For the text-containing cell, return its midpoint in [x, y] coordinate format. 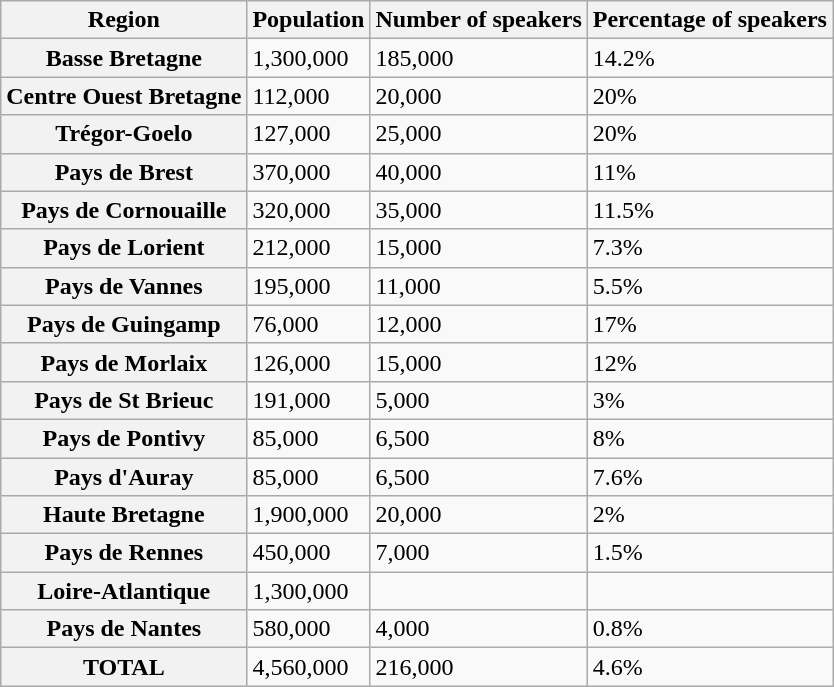
7,000 [478, 553]
8% [710, 438]
2% [710, 515]
216,000 [478, 667]
Pays de St Brieuc [124, 400]
Population [308, 20]
7.6% [710, 477]
127,000 [308, 134]
4,000 [478, 629]
Centre Ouest Bretagne [124, 96]
5.5% [710, 286]
11% [710, 172]
3% [710, 400]
0.8% [710, 629]
5,000 [478, 400]
35,000 [478, 210]
11.5% [710, 210]
Pays d'Auray [124, 477]
126,000 [308, 362]
112,000 [308, 96]
195,000 [308, 286]
Percentage of speakers [710, 20]
370,000 [308, 172]
Trégor-Goelo [124, 134]
450,000 [308, 553]
1.5% [710, 553]
1,900,000 [308, 515]
Pays de Vannes [124, 286]
191,000 [308, 400]
40,000 [478, 172]
17% [710, 324]
11,000 [478, 286]
212,000 [308, 248]
TOTAL [124, 667]
Number of speakers [478, 20]
Pays de Pontivy [124, 438]
Pays de Nantes [124, 629]
Haute Bretagne [124, 515]
Pays de Cornouaille [124, 210]
185,000 [478, 58]
14.2% [710, 58]
Basse Bretagne [124, 58]
Pays de Guingamp [124, 324]
12,000 [478, 324]
7.3% [710, 248]
Pays de Brest [124, 172]
76,000 [308, 324]
25,000 [478, 134]
320,000 [308, 210]
4,560,000 [308, 667]
Pays de Rennes [124, 553]
Pays de Lorient [124, 248]
12% [710, 362]
Loire-Atlantique [124, 591]
580,000 [308, 629]
4.6% [710, 667]
Region [124, 20]
Pays de Morlaix [124, 362]
